Output the (x, y) coordinate of the center of the cell containing the given text.  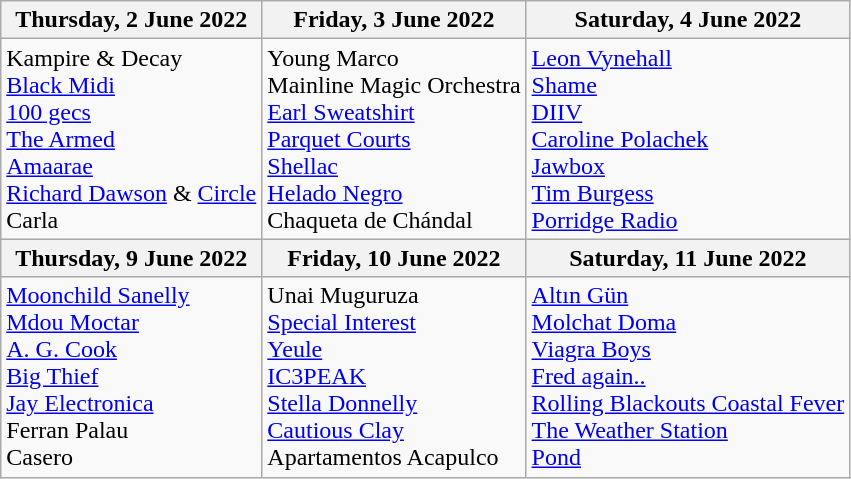
Altın GünMolchat DomaViagra BoysFred again..Rolling Blackouts Coastal FeverThe Weather StationPond (688, 377)
Saturday, 4 June 2022 (688, 20)
Unai MuguruzaSpecial InterestYeuleIC3PEAKStella DonnellyCautious ClayApartamentos Acapulco (394, 377)
Friday, 10 June 2022 (394, 258)
Kampire & DecayBlack Midi100 gecsThe ArmedAmaaraeRichard Dawson & CircleCarla (132, 139)
Thursday, 9 June 2022 (132, 258)
Moonchild SanellyMdou MoctarA. G. CookBig ThiefJay ElectronicaFerran PalauCasero (132, 377)
Saturday, 11 June 2022 (688, 258)
Thursday, 2 June 2022 (132, 20)
Young MarcoMainline Magic OrchestraEarl SweatshirtParquet CourtsShellacHelado NegroChaqueta de Chándal (394, 139)
Leon VynehallShameDIIVCaroline PolachekJawboxTim BurgessPorridge Radio (688, 139)
Friday, 3 June 2022 (394, 20)
